Find where the given text appears and provide that cell's center as (x, y) coordinate. 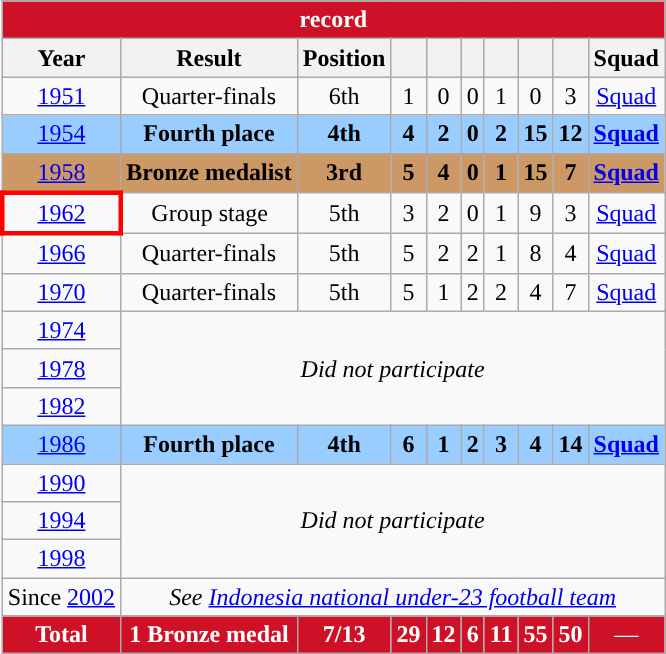
1951 (61, 96)
Since 2002 (61, 597)
Total (61, 635)
record (333, 20)
3rd (344, 173)
Year (61, 58)
1998 (61, 559)
1994 (61, 521)
9 (536, 214)
1954 (61, 134)
1 Bronze medal (210, 635)
1990 (61, 483)
6th (344, 96)
29 (408, 635)
Position (344, 58)
50 (570, 635)
8 (536, 254)
7/13 (344, 635)
1982 (61, 406)
14 (570, 444)
11 (501, 635)
Bronze medalist (210, 173)
1958 (61, 173)
See Indonesia national under-23 football team (393, 597)
1966 (61, 254)
55 (536, 635)
1978 (61, 368)
1974 (61, 330)
1970 (61, 292)
1986 (61, 444)
Group stage (210, 214)
1962 (61, 214)
— (626, 635)
Result (210, 58)
